Output the [X, Y] coordinate of the center of the cell containing the given text.  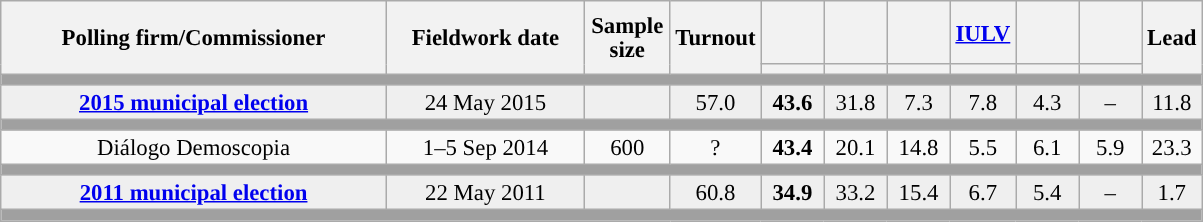
31.8 [856, 102]
7.3 [918, 102]
6.1 [1048, 148]
Lead [1172, 38]
33.2 [856, 194]
22 May 2011 [485, 194]
1–5 Sep 2014 [485, 148]
24 May 2015 [485, 102]
4.3 [1048, 102]
Turnout [716, 38]
600 [627, 148]
2011 municipal election [194, 194]
2015 municipal election [194, 102]
60.8 [716, 194]
57.0 [716, 102]
15.4 [918, 194]
5.9 [1110, 148]
7.8 [982, 102]
11.8 [1172, 102]
? [716, 148]
1.7 [1172, 194]
IULV [982, 32]
14.8 [918, 148]
5.5 [982, 148]
23.3 [1172, 148]
43.4 [792, 148]
34.9 [792, 194]
Fieldwork date [485, 38]
20.1 [856, 148]
Polling firm/Commissioner [194, 38]
Diálogo Demoscopia [194, 148]
5.4 [1048, 194]
6.7 [982, 194]
43.6 [792, 102]
Sample size [627, 38]
